Search for the cell housing the specified text and yield its [x, y] center coordinate. 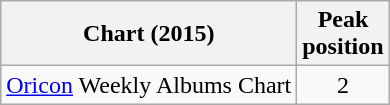
2 [343, 85]
Peakposition [343, 34]
Chart (2015) [149, 34]
Oricon Weekly Albums Chart [149, 85]
